Scan for the cell matching the given text and deliver its (x, y) coordinate at center. 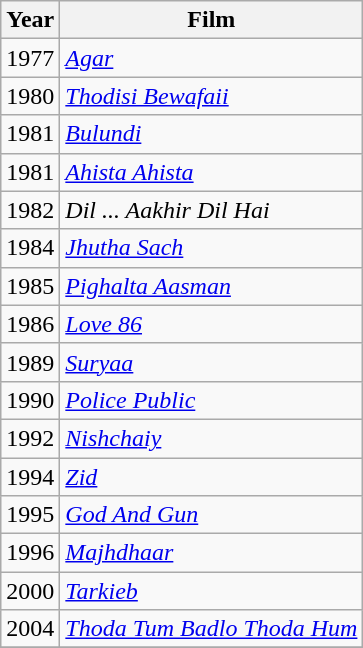
Majhdhaar (212, 553)
Agar (212, 58)
Police Public (212, 400)
Tarkieb (212, 591)
1992 (30, 438)
God And Gun (212, 515)
1980 (30, 96)
1990 (30, 400)
Dil ... Aakhir Dil Hai (212, 210)
Suryaa (212, 362)
Film (212, 20)
2000 (30, 591)
1986 (30, 324)
1989 (30, 362)
Zid (212, 477)
Nishchaiy (212, 438)
1995 (30, 515)
1985 (30, 286)
1982 (30, 210)
1984 (30, 248)
1994 (30, 477)
Pighalta Aasman (212, 286)
Ahista Ahista (212, 172)
Bulundi (212, 134)
2004 (30, 629)
Thoda Tum Badlo Thoda Hum (212, 629)
Year (30, 20)
Love 86 (212, 324)
1996 (30, 553)
Jhutha Sach (212, 248)
Thodisi Bewafaii (212, 96)
1977 (30, 58)
